Output the [x, y] coordinate of the center of the cell containing the given text.  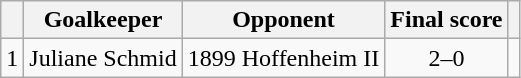
Juliane Schmid [103, 58]
Opponent [284, 20]
Goalkeeper [103, 20]
2–0 [446, 58]
Final score [446, 20]
1 [12, 58]
1899 Hoffenheim II [284, 58]
